Output the [X, Y] coordinate of the center of the cell containing the given text.  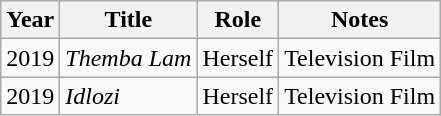
Notes [360, 20]
Role [238, 20]
Idlozi [128, 96]
Title [128, 20]
Year [30, 20]
Themba Lam [128, 58]
